Capture the cell that displays the provided text and extract its [x, y] central coordinate. 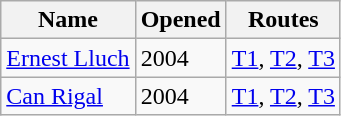
Ernest Lluch [68, 58]
Can Rigal [68, 96]
Routes [283, 20]
Opened [180, 20]
Name [68, 20]
